Search for the cell housing the specified text and yield its [X, Y] center coordinate. 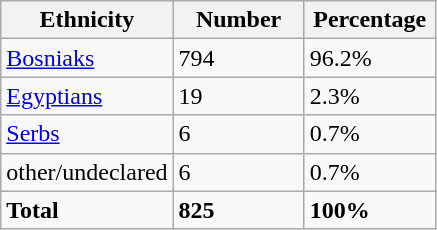
100% [370, 210]
19 [238, 96]
other/undeclared [87, 172]
Bosniaks [87, 58]
96.2% [370, 58]
794 [238, 58]
Egyptians [87, 96]
825 [238, 210]
2.3% [370, 96]
Percentage [370, 20]
Number [238, 20]
Total [87, 210]
Ethnicity [87, 20]
Serbs [87, 134]
